Find where the given text appears and provide that cell's center as [x, y] coordinate. 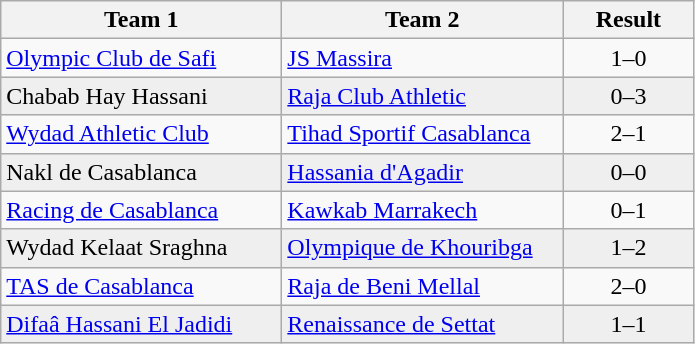
Kawkab Marrakech [422, 210]
JS Massira [422, 58]
Team 2 [422, 20]
0–0 [628, 172]
Result [628, 20]
1–2 [628, 248]
Difaâ Hassani El Jadidi [142, 324]
2–1 [628, 134]
Chabab Hay Hassani [142, 96]
0–1 [628, 210]
Raja Club Athletic [422, 96]
1–0 [628, 58]
Olympique de Khouribga [422, 248]
Renaissance de Settat [422, 324]
Wydad Kelaat Sraghna [142, 248]
Tihad Sportif Casablanca [422, 134]
Olympic Club de Safi [142, 58]
0–3 [628, 96]
1–1 [628, 324]
Wydad Athletic Club [142, 134]
TAS de Casablanca [142, 286]
Raja de Beni Mellal [422, 286]
Team 1 [142, 20]
Racing de Casablanca [142, 210]
2–0 [628, 286]
Hassania d'Agadir [422, 172]
Nakl de Casablanca [142, 172]
